Detect which cell encompasses the target text, then output its [X, Y] center coordinate. 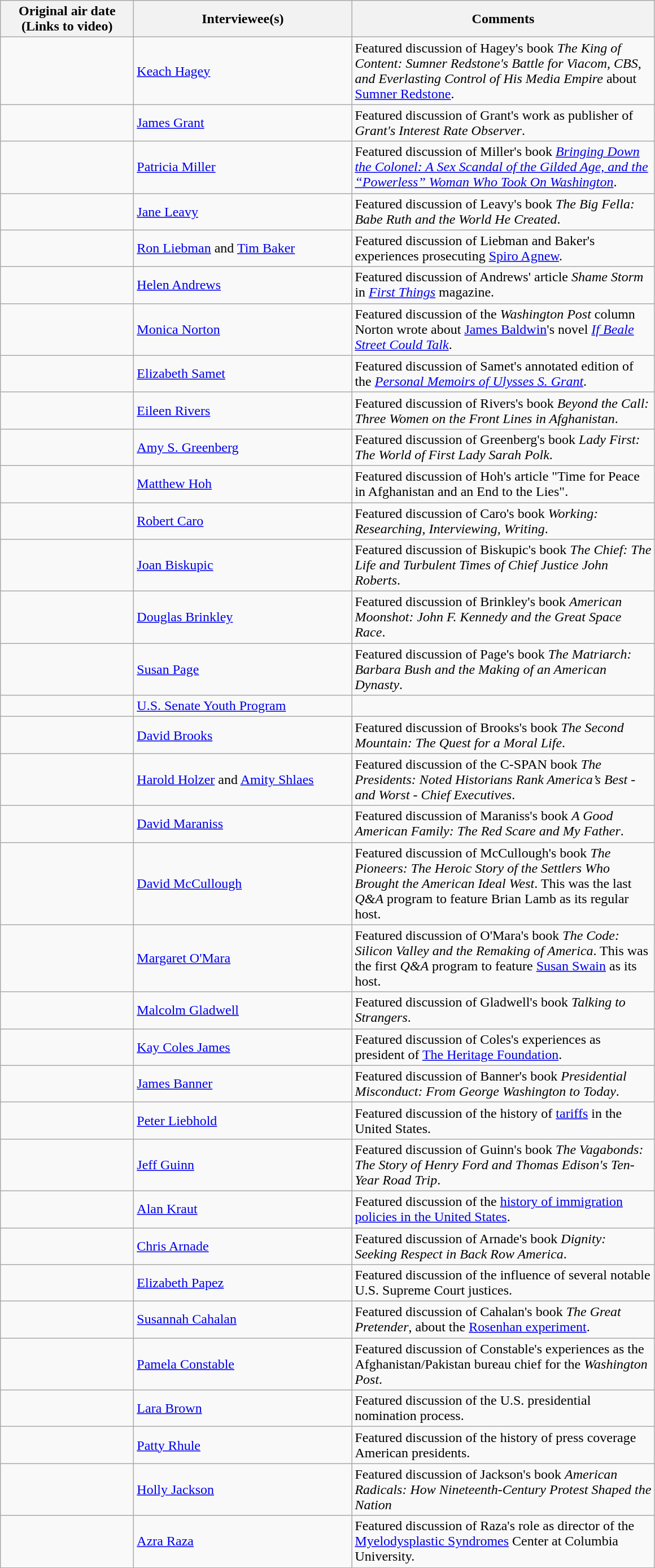
Featured discussion of Page's book The Matriarch: Barbara Bush and the Making of an American Dynasty. [503, 669]
Featured discussion of the U.S. presidential nomination process. [503, 1409]
Kay Coles James [243, 1047]
Featured discussion of Maraniss's book A Good American Family: The Red Scare and My Father. [503, 824]
Featured discussion of Banner's book Presidential Misconduct: From George Washington to Today. [503, 1083]
Featured discussion of Liebman and Baker's experiences prosecuting Spiro Agnew. [503, 249]
Keach Hagey [243, 71]
Jeff Guinn [243, 1165]
Original air date(Links to video) [67, 19]
Featured discussion of Miller's book Bringing Down the Colonel: A Sex Scandal of the Gilded Age, and the “Powerless” Woman Who Took On Washington. [503, 167]
Eileen Rivers [243, 410]
U.S. Senate Youth Program [243, 706]
Matthew Hoh [243, 484]
Monica Norton [243, 329]
Featured discussion of Constable's experiences as the Afghanistan/Pakistan bureau chief for the Washington Post. [503, 1364]
Interviewee(s) [243, 19]
Pamela Constable [243, 1364]
Featured discussion of Brinkley's book American Moonshot: John F. Kennedy and the Great Space Race. [503, 617]
Comments [503, 19]
Featured discussion of Grant's work as publisher of Grant's Interest Rate Observer. [503, 123]
Susan Page [243, 669]
Featured discussion of Samet's annotated edition of the Personal Memoirs of Ulysses S. Grant. [503, 374]
Holly Jackson [243, 1489]
Jane Leavy [243, 211]
Lara Brown [243, 1409]
Featured discussion of Hoh's article "Time for Peace in Afghanistan and an End to the Lies". [503, 484]
Azra Raza [243, 1541]
Ron Liebman and Tim Baker [243, 249]
Featured discussion of Cahalan's book The Great Pretender, about the Rosenhan experiment. [503, 1319]
David Maraniss [243, 824]
Featured discussion of the history of immigration policies in the United States. [503, 1209]
Featured discussion of Andrews' article Shame Storm in First Things magazine. [503, 285]
Featured discussion of Greenberg's book Lady First: The World of First Lady Sarah Polk. [503, 447]
Featured discussion of Rivers's book Beyond the Call: Three Women on the Front Lines in Afghanistan. [503, 410]
Featured discussion of the history of tariffs in the United States. [503, 1121]
Featured discussion of the history of press coverage American presidents. [503, 1445]
Featured discussion of Brooks's book The Second Mountain: The Quest for a Moral Life. [503, 735]
James Grant [243, 123]
Douglas Brinkley [243, 617]
Joan Biskupic [243, 565]
Featured discussion of Guinn's book The Vagabonds: The Story of Henry Ford and Thomas Edison's Ten-Year Road Trip. [503, 1165]
Susannah Cahalan [243, 1319]
Patricia Miller [243, 167]
Elizabeth Samet [243, 374]
Featured discussion of Caro's book Working: Researching, Interviewing, Writing. [503, 521]
Robert Caro [243, 521]
Amy S. Greenberg [243, 447]
Featured discussion of the influence of several notable U.S. Supreme Court justices. [503, 1283]
Peter Liebhold [243, 1121]
James Banner [243, 1083]
Chris Arnade [243, 1246]
Margaret O'Mara [243, 958]
Featured discussion of Raza's role as director of the Myelodysplastic Syndromes Center at Columbia University. [503, 1541]
Helen Andrews [243, 285]
Featured discussion of Gladwell's book Talking to Strangers. [503, 1010]
Elizabeth Papez [243, 1283]
Featured discussion of Biskupic's book The Chief: The Life and Turbulent Times of Chief Justice John Roberts. [503, 565]
Featured discussion of Coles's experiences as president of The Heritage Foundation. [503, 1047]
Alan Kraut [243, 1209]
Harold Holzer and Amity Shlaes [243, 779]
Featured discussion of Jackson's book American Radicals: How Nineteenth-Century Protest Shaped the Nation [503, 1489]
Malcolm Gladwell [243, 1010]
Featured discussion of Leavy's book The Big Fella: Babe Ruth and the World He Created. [503, 211]
David McCullough [243, 883]
Featured discussion of the Washington Post column Norton wrote about James Baldwin's novel If Beale Street Could Talk. [503, 329]
Featured discussion of Arnade's book Dignity: Seeking Respect in Back Row America. [503, 1246]
Featured discussion of the C-SPAN book The Presidents: Noted Historians Rank America’s Best - and Worst - Chief Executives. [503, 779]
David Brooks [243, 735]
Patty Rhule [243, 1445]
